Capture the cell that displays the provided text and extract its (X, Y) central coordinate. 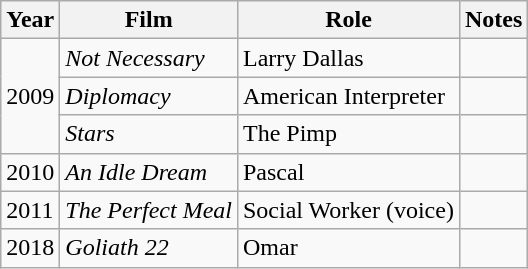
Omar (348, 248)
Diplomacy (149, 96)
Year (30, 20)
Notes (493, 20)
Film (149, 20)
2009 (30, 96)
Pascal (348, 172)
American Interpreter (348, 96)
2018 (30, 248)
Larry Dallas (348, 58)
An Idle Dream (149, 172)
2011 (30, 210)
The Perfect Meal (149, 210)
Stars (149, 134)
Role (348, 20)
Goliath 22 (149, 248)
The Pimp (348, 134)
Social Worker (voice) (348, 210)
Not Necessary (149, 58)
2010 (30, 172)
